Scan for the cell matching the given text and deliver its [x, y] coordinate at center. 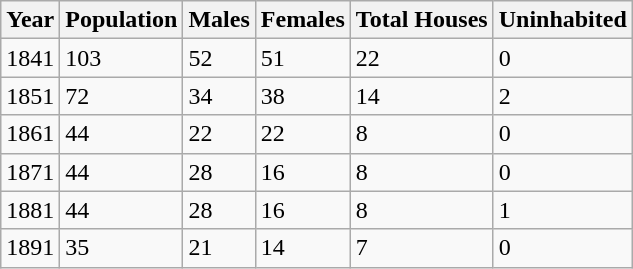
1841 [30, 58]
1851 [30, 96]
1 [562, 210]
21 [219, 248]
1861 [30, 134]
1891 [30, 248]
7 [422, 248]
Population [122, 20]
34 [219, 96]
103 [122, 58]
Males [219, 20]
38 [302, 96]
Total Houses [422, 20]
72 [122, 96]
Year [30, 20]
35 [122, 248]
2 [562, 96]
1871 [30, 172]
Females [302, 20]
Uninhabited [562, 20]
51 [302, 58]
1881 [30, 210]
52 [219, 58]
